Locate the cell with the specified text and output its [x, y] center coordinate. 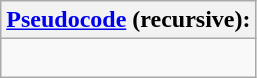
Pseudocode (recursive): [128, 20]
